Locate the cell with the specified text and output its [X, Y] center coordinate. 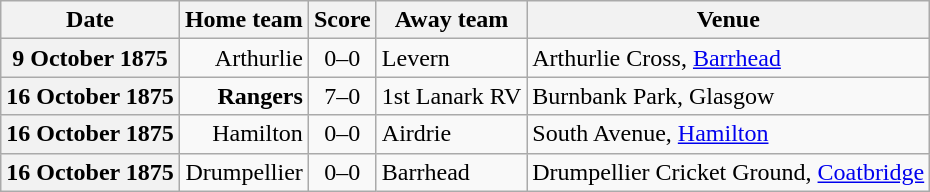
Rangers [244, 96]
Score [342, 20]
Home team [244, 20]
Drumpellier [244, 172]
Burnbank Park, Glasgow [728, 96]
Hamilton [244, 134]
Venue [728, 20]
Arthurlie Cross, Barrhead [728, 58]
1st Lanark RV [451, 96]
Away team [451, 20]
Date [90, 20]
Drumpellier Cricket Ground, Coatbridge [728, 172]
7–0 [342, 96]
9 October 1875 [90, 58]
Airdrie [451, 134]
Levern [451, 58]
Arthurlie [244, 58]
Barrhead [451, 172]
South Avenue, Hamilton [728, 134]
